Identify which cell holds the provided text, then report its (x, y) central coordinate. 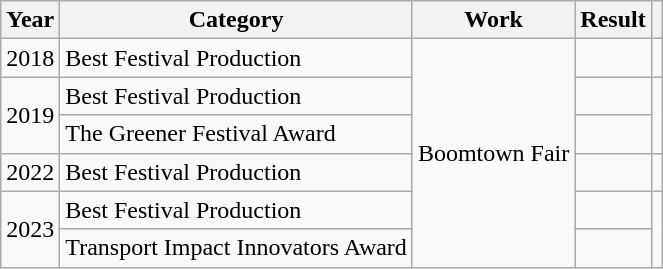
Work (493, 20)
The Greener Festival Award (236, 134)
Transport Impact Innovators Award (236, 248)
Result (613, 20)
2018 (30, 58)
2023 (30, 229)
Category (236, 20)
Boomtown Fair (493, 153)
Year (30, 20)
2022 (30, 172)
2019 (30, 115)
